Find where the given text appears and provide that cell's center as [X, Y] coordinate. 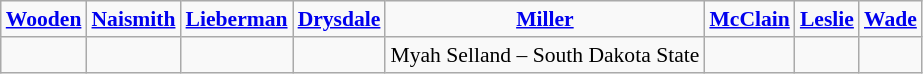
Naismith [133, 19]
Wade [890, 19]
Leslie [827, 19]
Myah Selland – South Dakota State [544, 55]
Lieberman [237, 19]
Drysdale [340, 19]
McClain [749, 19]
Wooden [44, 19]
Miller [544, 19]
